Return (X, Y) of the center of cell containing provided text 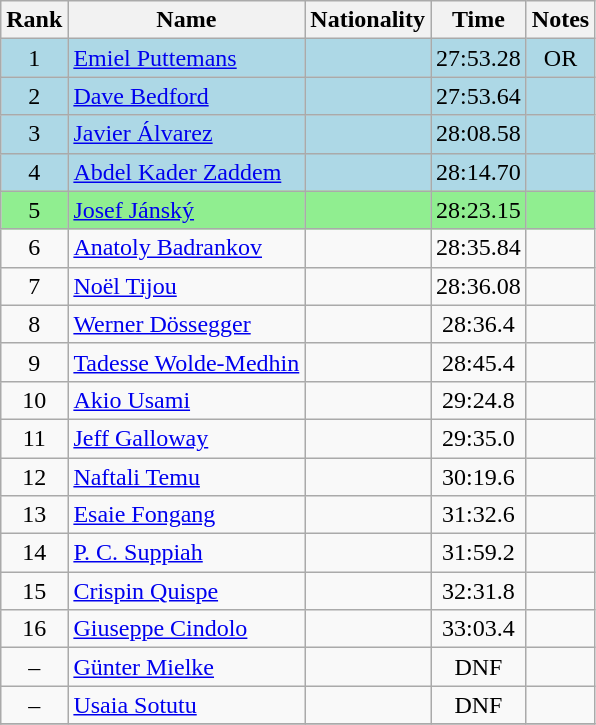
5 (34, 210)
Josef Jánský (186, 210)
32:31.8 (479, 591)
Esaie Fongang (186, 515)
Javier Álvarez (186, 134)
Noël Tijou (186, 286)
2 (34, 96)
31:59.2 (479, 553)
Giuseppe Cindolo (186, 629)
Akio Usami (186, 400)
29:35.0 (479, 438)
9 (34, 362)
31:32.6 (479, 515)
11 (34, 438)
Time (479, 20)
29:24.8 (479, 400)
Tadesse Wolde-Medhin (186, 362)
7 (34, 286)
16 (34, 629)
28:45.4 (479, 362)
Usaia Sotutu (186, 705)
28:23.15 (479, 210)
6 (34, 248)
1 (34, 58)
10 (34, 400)
Abdel Kader Zaddem (186, 172)
Dave Bedford (186, 96)
Günter Mielke (186, 667)
Werner Dössegger (186, 324)
Naftali Temu (186, 477)
4 (34, 172)
8 (34, 324)
Jeff Galloway (186, 438)
Anatoly Badrankov (186, 248)
Emiel Puttemans (186, 58)
27:53.28 (479, 58)
Nationality (368, 20)
30:19.6 (479, 477)
28:35.84 (479, 248)
3 (34, 134)
Crispin Quispe (186, 591)
14 (34, 553)
OR (560, 58)
28:14.70 (479, 172)
P. C. Suppiah (186, 553)
15 (34, 591)
13 (34, 515)
28:36.4 (479, 324)
33:03.4 (479, 629)
27:53.64 (479, 96)
Rank (34, 20)
28:36.08 (479, 286)
28:08.58 (479, 134)
Name (186, 20)
Notes (560, 20)
12 (34, 477)
